For the text-containing cell, return its midpoint in [X, Y] coordinate format. 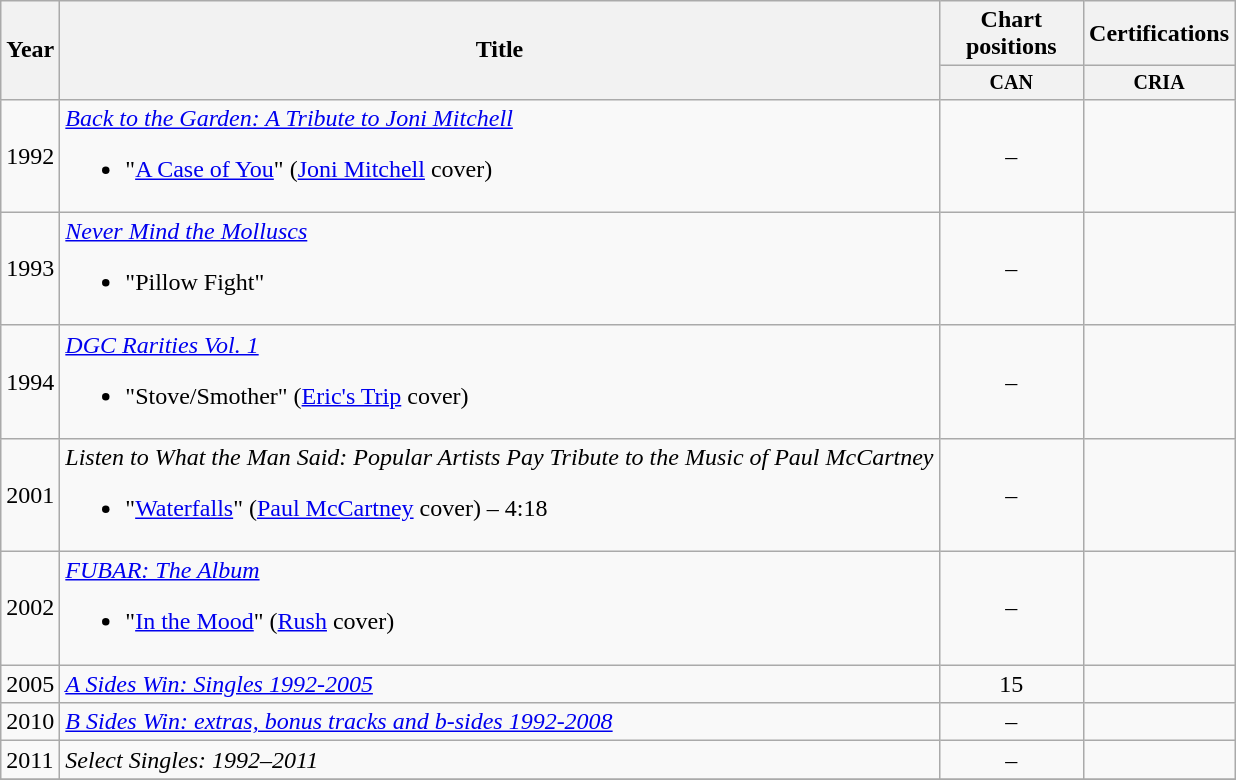
2005 [30, 684]
Chart positions [1011, 34]
2011 [30, 760]
2010 [30, 722]
B Sides Win: extras, bonus tracks and b-sides 1992-2008 [500, 722]
CRIA [1160, 82]
FUBAR: The Album"In the Mood" (Rush cover) [500, 608]
1992 [30, 156]
CAN [1011, 82]
1994 [30, 382]
2001 [30, 494]
Listen to What the Man Said: Popular Artists Pay Tribute to the Music of Paul McCartney"Waterfalls" (Paul McCartney cover) – 4:18 [500, 494]
Certifications [1160, 34]
A Sides Win: Singles 1992-2005 [500, 684]
2002 [30, 608]
DGC Rarities Vol. 1"Stove/Smother" (Eric's Trip cover) [500, 382]
Title [500, 50]
Year [30, 50]
15 [1011, 684]
Never Mind the Molluscs"Pillow Fight" [500, 268]
Back to the Garden: A Tribute to Joni Mitchell"A Case of You" (Joni Mitchell cover) [500, 156]
Select Singles: 1992–2011 [500, 760]
1993 [30, 268]
